Return the (x, y) coordinate for the center point of the cell that contains the specified text.  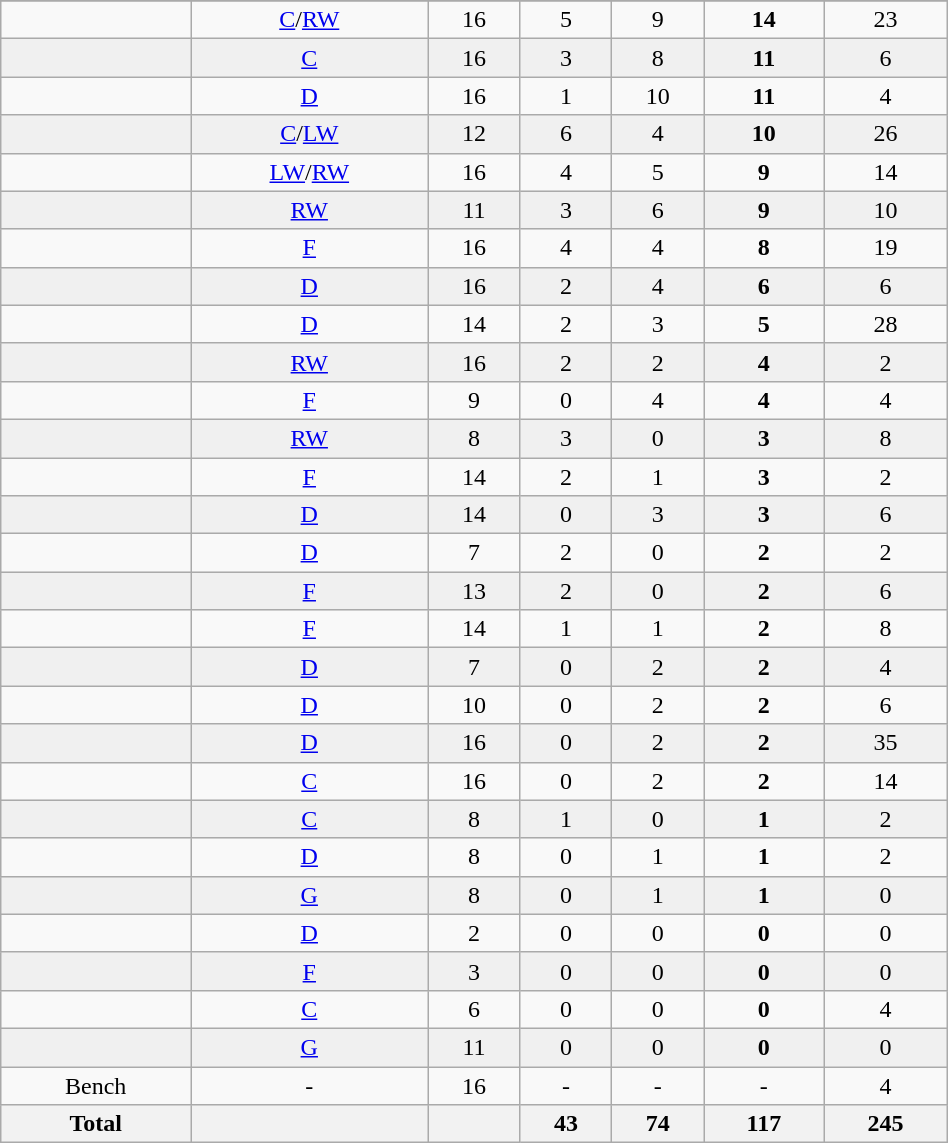
26 (886, 134)
28 (886, 324)
C/RW (309, 20)
Total (96, 1124)
13 (474, 591)
19 (886, 248)
C/LW (309, 134)
Bench (96, 1085)
23 (886, 20)
LW/RW (309, 172)
245 (886, 1124)
74 (658, 1124)
35 (886, 743)
43 (566, 1124)
12 (474, 134)
117 (764, 1124)
